Extract the (x, y) coordinate from the center of the cell holding the provided text.  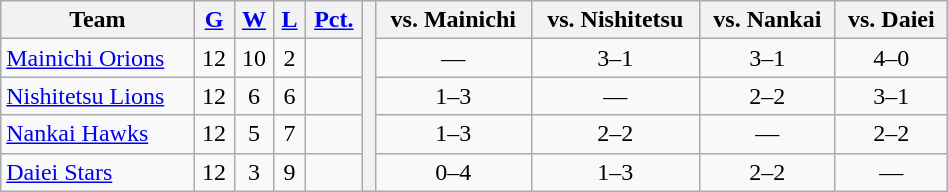
9 (290, 172)
W (254, 20)
L (290, 20)
G (214, 20)
Team (98, 20)
Nankai Hawks (98, 134)
Nishitetsu Lions (98, 96)
4–0 (891, 58)
0–4 (453, 172)
Daiei Stars (98, 172)
vs. Daiei (891, 20)
Pct. (334, 20)
Mainichi Orions (98, 58)
7 (290, 134)
3 (254, 172)
2 (290, 58)
vs. Nishitetsu (615, 20)
vs. Mainichi (453, 20)
vs. Nankai (767, 20)
5 (254, 134)
10 (254, 58)
